Locate the cell with the specified text and output its [x, y] center coordinate. 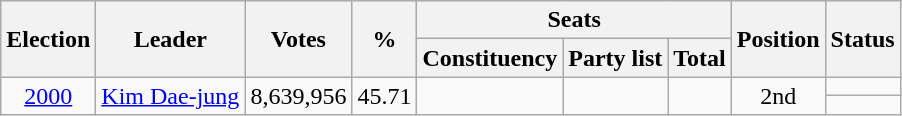
2000 [48, 96]
Status [862, 39]
Total [700, 58]
Constituency [490, 58]
45.71 [384, 96]
Party list [616, 58]
Kim Dae-jung [170, 96]
% [384, 39]
8,639,956 [298, 96]
Votes [298, 39]
Election [48, 39]
Seats [574, 20]
Leader [170, 39]
2nd [778, 96]
Position [778, 39]
